Search for the cell housing the specified text and yield its (x, y) center coordinate. 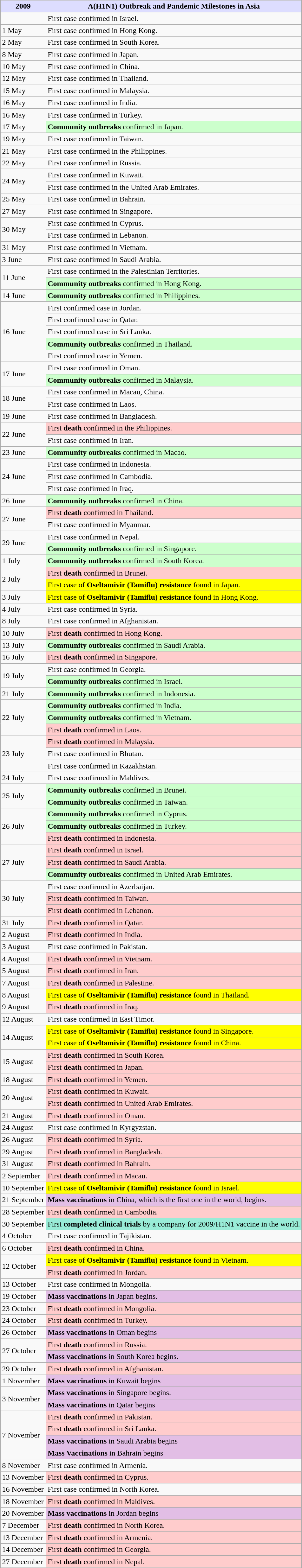
23 June (23, 452)
Community outbreaks confirmed in Malaysia. (174, 380)
3 November (23, 1399)
First death confirmed in Iran. (174, 971)
First case confirmed in North Korea. (174, 1489)
First death confirmed in Saudi Arabia. (174, 862)
First case of Oseltamivir (Tamiflu) resistance found in Hong Kong. (174, 597)
31 July (23, 923)
Community outbreaks confirmed in Singapore. (174, 549)
Mass Vaccinations in Bahrain begins (174, 1453)
Community outbreaks confirmed in Japan. (174, 127)
29 June (23, 543)
First death confirmed in Japan. (174, 1067)
14 June (23, 296)
Mass vaccinations in Japan begins. (174, 1296)
First death confirmed in India. (174, 935)
First case of Oseltamivir (Tamiflu) resistance found in Thailand. (174, 995)
13 November (23, 1477)
10 September (23, 1188)
First case confirmed in Saudi Arabia. (174, 259)
9 August (23, 1007)
First death confirmed in Maldives. (174, 1501)
First death confirmed in Iraq. (174, 1007)
7 December (23, 1526)
26 July (23, 826)
23 October (23, 1309)
13 December (23, 1538)
First case confirmed in China. (174, 67)
First case of Oseltamivir (Tamiflu) resistance found in Israel. (174, 1188)
8 November (23, 1465)
8 July (23, 621)
2 July (23, 579)
First confirmed case in Sri Lanka. (174, 332)
24 October (23, 1321)
21 August (23, 1115)
29 October (23, 1369)
First case confirmed in Russia. (174, 163)
24 August (23, 1128)
First death confirmed in Macau. (174, 1176)
23 July (23, 754)
First case confirmed in Bangladesh. (174, 416)
30 July (23, 898)
First case confirmed in Macau, China. (174, 392)
First case confirmed in Japan. (174, 54)
First death confirmed in Palestine. (174, 983)
First death confirmed in North Korea. (174, 1526)
First case confirmed in the Philippines. (174, 151)
26 June (23, 500)
First death confirmed in Armenia. (174, 1538)
First case confirmed in Cambodia. (174, 476)
17 June (23, 374)
First case confirmed in Syria. (174, 609)
First death confirmed in Singapore. (174, 657)
First death confirmed in Yemen. (174, 1079)
First death confirmed in Indonesia. (174, 838)
First case confirmed in Tajikistan. (174, 1236)
6 October (23, 1248)
Community outbreaks confirmed in India. (174, 705)
8 May (23, 54)
First death confirmed in China. (174, 1248)
First confirmed case in Yemen. (174, 356)
4 July (23, 609)
27 December (23, 1562)
26 October (23, 1333)
First death confirmed in Lebanon. (174, 910)
First case confirmed in Iran. (174, 440)
First case confirmed in South Korea. (174, 42)
First case confirmed in Afghanistan. (174, 621)
First case confirmed in Malaysia. (174, 91)
25 July (23, 796)
14 December (23, 1550)
First death confirmed in Laos. (174, 730)
First case confirmed in Kuwait. (174, 175)
27 July (23, 862)
16 November (23, 1489)
First confirmed case in Qatar. (174, 320)
First confirmed case in Jordan. (174, 308)
Community outbreaks confirmed in China. (174, 500)
First case confirmed in Cyprus. (174, 223)
3 June (23, 259)
First death confirmed in Sri Lanka. (174, 1429)
First case confirmed in East Timor. (174, 1019)
First case confirmed in Azerbaijan. (174, 886)
Mass vaccinations in Jordan begins (174, 1514)
Mass vaccinations in South Korea begins. (174, 1357)
First case confirmed in Indonesia. (174, 464)
First death confirmed in Kuwait. (174, 1091)
13 October (23, 1284)
Community outbreaks confirmed in Hong Kong. (174, 284)
20 November (23, 1514)
19 June (23, 416)
21 September (23, 1200)
Community outbreaks confirmed in Macao. (174, 452)
First death confirmed in Nepal. (174, 1562)
12 May (23, 79)
8 August (23, 995)
First death confirmed in Vietnam. (174, 959)
Community outbreaks confirmed in United Arab Emirates. (174, 874)
First case confirmed in Singapore. (174, 211)
31 May (23, 247)
29 August (23, 1152)
2 September (23, 1176)
First death confirmed in Taiwan. (174, 898)
16 June (23, 332)
2009 (23, 6)
First death confirmed in Syria. (174, 1140)
Community outbreaks confirmed in Philippines. (174, 296)
24 June (23, 476)
First death confirmed in Jordan. (174, 1272)
Mass vaccinations in Saudi Arabia begins (174, 1441)
19 May (23, 139)
Mass vaccinations in China, which is the first one in the world, begins. (174, 1200)
27 June (23, 519)
First case confirmed in Nepal. (174, 537)
First case of Oseltamivir (Tamiflu) resistance found in Singapore. (174, 1031)
Community outbreaks confirmed in South Korea. (174, 561)
First case of Oseltamivir (Tamiflu) resistance found in China. (174, 1043)
First case confirmed in Lebanon. (174, 235)
First death confirmed in Georgia. (174, 1550)
First death confirmed in Hong Kong. (174, 633)
19 July (23, 675)
1 May (23, 30)
Community outbreaks confirmed in Taiwan. (174, 802)
Community outbreaks confirmed in Cyprus. (174, 814)
Community outbreaks confirmed in Turkey. (174, 826)
First case confirmed in Armenia. (174, 1465)
First case confirmed in Kazakhstan. (174, 766)
21 July (23, 693)
24 July (23, 778)
1 July (23, 561)
First death confirmed in Bangladesh. (174, 1152)
12 August (23, 1019)
First case confirmed in Georgia. (174, 669)
25 May (23, 199)
First death confirmed in Afghanistan. (174, 1369)
Community outbreaks confirmed in Israel. (174, 681)
First case confirmed in Laos. (174, 404)
First case confirmed in India. (174, 103)
2 May (23, 42)
Community outbreaks confirmed in Indonesia. (174, 693)
20 August (23, 1097)
Mass vaccinations in Singapore begins. (174, 1393)
First case confirmed in the Palestinian Territories. (174, 271)
4 October (23, 1236)
Community outbreaks confirmed in Thailand. (174, 344)
15 May (23, 91)
21 May (23, 151)
First case of Oseltamivir (Tamiflu) resistance found in Vietnam. (174, 1260)
A(H1N1) Outbreak and Pandemic Milestones in Asia (174, 6)
3 July (23, 597)
First case confirmed in Israel. (174, 18)
7 August (23, 983)
28 September (23, 1212)
First case confirmed in Iraq. (174, 488)
22 June (23, 434)
First case of Oseltamivir (Tamiflu) resistance found in Japan. (174, 585)
15 August (23, 1061)
22 July (23, 717)
First death confirmed in Mongolia. (174, 1309)
Community outbreaks confirmed in Vietnam. (174, 717)
First case confirmed in Taiwan. (174, 139)
First case confirmed in Hong Kong. (174, 30)
First death confirmed in Oman. (174, 1115)
18 August (23, 1079)
First death confirmed in Turkey. (174, 1321)
14 August (23, 1037)
First case confirmed in Turkey. (174, 115)
First death confirmed in Cyprus. (174, 1477)
26 August (23, 1140)
First completed clinical trials by a company for 2009/H1N1 vaccine in the world. (174, 1224)
First death confirmed in Israel. (174, 850)
10 May (23, 67)
First death confirmed in Cambodia. (174, 1212)
17 May (23, 127)
10 July (23, 633)
18 November (23, 1501)
16 July (23, 657)
Community outbreaks confirmed in Saudi Arabia. (174, 645)
First case confirmed in Mongolia. (174, 1284)
First case confirmed in Bahrain. (174, 199)
First death confirmed in Malaysia. (174, 742)
First death confirmed in the Philippines. (174, 428)
First case confirmed in the United Arab Emirates. (174, 187)
First death confirmed in Bahrain. (174, 1164)
First case confirmed in Kyrgyzstan. (174, 1128)
1 November (23, 1381)
First death confirmed in Brunei. (174, 573)
Mass vaccinations in Kuwait begins (174, 1381)
First case confirmed in Maldives. (174, 778)
First case confirmed in Oman. (174, 368)
First death confirmed in South Korea. (174, 1055)
31 August (23, 1164)
Community outbreaks confirmed in Brunei. (174, 790)
Mass vaccinations in Oman begins (174, 1333)
27 May (23, 211)
19 October (23, 1296)
First case confirmed in Bhutan. (174, 754)
First case confirmed in Myanmar. (174, 525)
13 July (23, 645)
First case confirmed in Vietnam. (174, 247)
27 October (23, 1351)
18 June (23, 398)
30 May (23, 229)
30 September (23, 1224)
First death confirmed in Pakistan. (174, 1417)
22 May (23, 163)
11 June (23, 277)
7 November (23, 1435)
First case confirmed in Thailand. (174, 79)
First case confirmed in Pakistan. (174, 947)
2 August (23, 935)
3 August (23, 947)
First death confirmed in Russia. (174, 1345)
Mass vaccinations in Qatar begins (174, 1405)
First death confirmed in Qatar. (174, 923)
First death confirmed in Thailand. (174, 513)
5 August (23, 971)
First death confirmed in United Arab Emirates. (174, 1103)
12 October (23, 1266)
24 May (23, 181)
4 August (23, 959)
